From the cell containing the given text, extract its center point as [X, Y] coordinate. 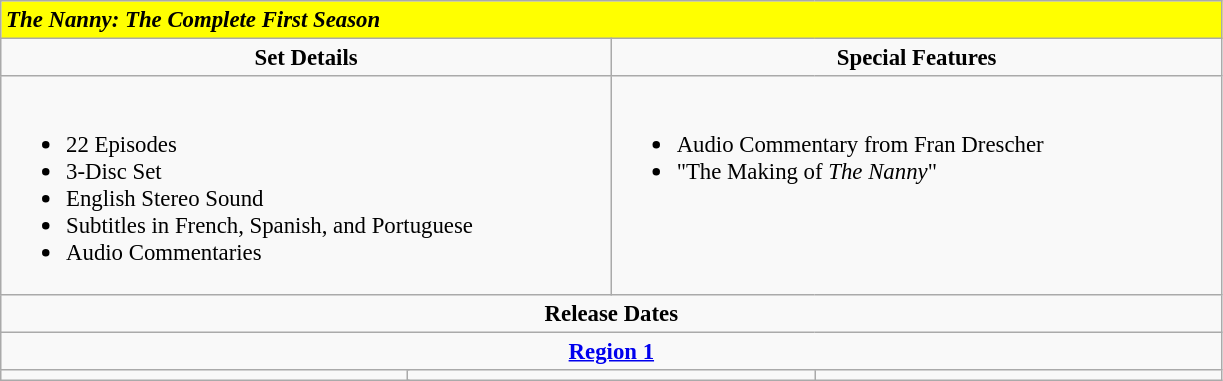
Region 1 [612, 351]
The Nanny: The Complete First Season [612, 20]
Special Features [916, 58]
Audio Commentary from Fran Drescher"The Making of The Nanny" [916, 185]
Release Dates [612, 313]
22 Episodes3-Disc SetEnglish Stereo SoundSubtitles in French, Spanish, and PortugueseAudio Commentaries [306, 185]
Set Details [306, 58]
